Detect which cell encompasses the target text, then output its (x, y) center coordinate. 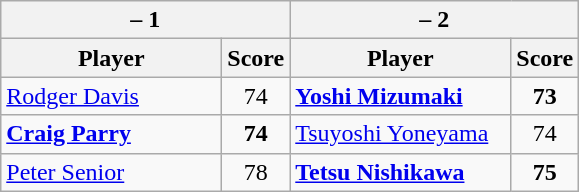
Tsuyoshi Yoneyama (400, 134)
78 (256, 172)
– 2 (434, 20)
Tetsu Nishikawa (400, 172)
– 1 (146, 20)
Rodger Davis (112, 96)
73 (545, 96)
Peter Senior (112, 172)
75 (545, 172)
Craig Parry (112, 134)
Yoshi Mizumaki (400, 96)
